Output the (x, y) coordinate of the center of the cell containing the given text.  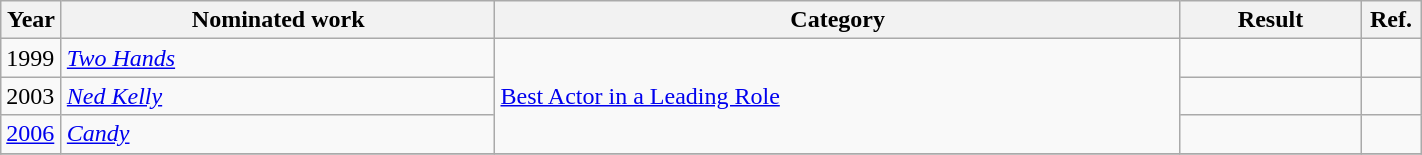
Ned Kelly (278, 96)
Nominated work (278, 20)
1999 (32, 58)
Category (838, 20)
2006 (32, 134)
2003 (32, 96)
Ref. (1392, 20)
Result (1270, 20)
Two Hands (278, 58)
Year (32, 20)
Candy (278, 134)
Best Actor in a Leading Role (838, 96)
